Extract the (x, y) coordinate from the center of the cell holding the provided text.  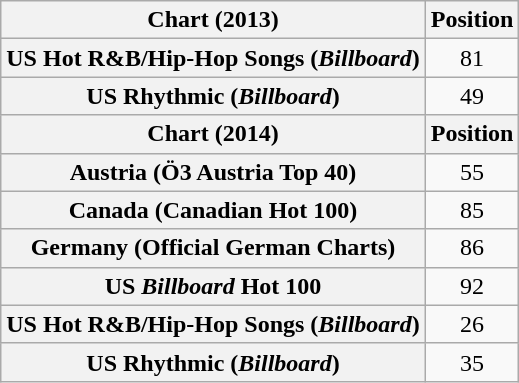
55 (472, 172)
Canada (Canadian Hot 100) (213, 210)
81 (472, 58)
86 (472, 248)
Chart (2013) (213, 20)
Chart (2014) (213, 134)
92 (472, 286)
85 (472, 210)
Germany (Official German Charts) (213, 248)
Austria (Ö3 Austria Top 40) (213, 172)
US Billboard Hot 100 (213, 286)
35 (472, 362)
49 (472, 96)
26 (472, 324)
